Output the [X, Y] coordinate of the center of the cell containing the given text.  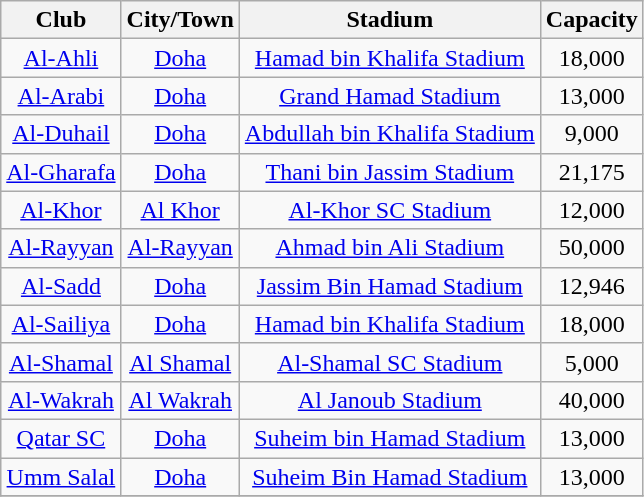
5,000 [592, 362]
Al Janoub Stadium [390, 400]
Al-Khor SC Stadium [390, 210]
Al-Sailiya [61, 324]
Abdullah bin Khalifa Stadium [390, 134]
Suheim bin Hamad Stadium [390, 438]
Stadium [390, 20]
Suheim Bin Hamad Stadium [390, 477]
Al Wakrah [180, 400]
Club [61, 20]
Al-Gharafa [61, 172]
Qatar SC [61, 438]
Al-Sadd [61, 286]
Al-Wakrah [61, 400]
Al-Ahli [61, 58]
Al-Shamal SC Stadium [390, 362]
9,000 [592, 134]
12,946 [592, 286]
Al Shamal [180, 362]
Al-Arabi [61, 96]
Grand Hamad Stadium [390, 96]
Al-Khor [61, 210]
Capacity [592, 20]
Thani bin Jassim Stadium [390, 172]
Ahmad bin Ali Stadium [390, 248]
Umm Salal [61, 477]
12,000 [592, 210]
40,000 [592, 400]
21,175 [592, 172]
Jassim Bin Hamad Stadium [390, 286]
City/Town [180, 20]
50,000 [592, 248]
Al-Duhail [61, 134]
Al Khor [180, 210]
Al-Shamal [61, 362]
